For the text-containing cell, return its midpoint in [x, y] coordinate format. 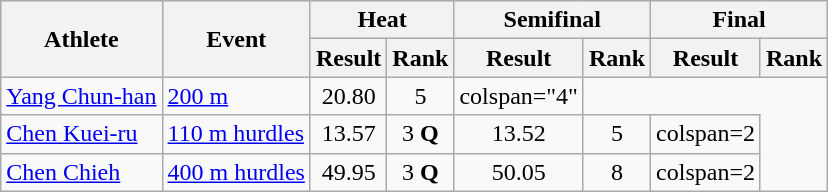
400 m hurdles [236, 172]
20.80 [348, 96]
Semifinal [552, 20]
Final [740, 20]
13.52 [519, 134]
colspan="4" [519, 96]
13.57 [348, 134]
50.05 [519, 172]
Yang Chun-han [82, 96]
Heat [382, 20]
110 m hurdles [236, 134]
Athlete [82, 39]
8 [616, 172]
49.95 [348, 172]
200 m [236, 96]
Chen Kuei-ru [82, 134]
Event [236, 39]
Chen Chieh [82, 172]
